Output the [X, Y] coordinate of the center of the cell containing the given text.  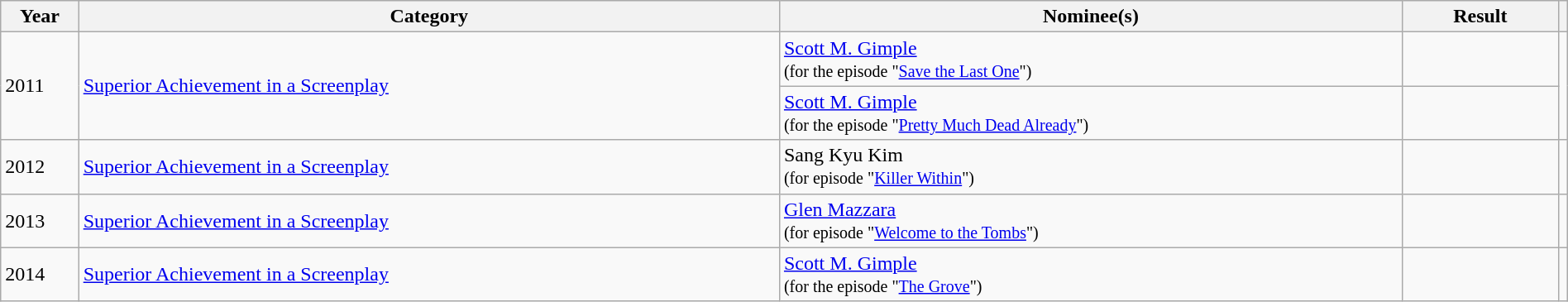
Glen Mazzara (for episode "Welcome to the Tombs") [1090, 220]
Scott M. Gimple (for the episode "Pretty Much Dead Already") [1090, 113]
2013 [40, 220]
2012 [40, 167]
Nominee(s) [1090, 17]
Year [40, 17]
Category [428, 17]
Scott M. Gimple (for the episode "The Grove") [1090, 275]
Result [1480, 17]
Scott M. Gimple (for the episode "Save the Last One") [1090, 60]
Sang Kyu Kim (for episode "Killer Within") [1090, 167]
2011 [40, 86]
2014 [40, 275]
